Extract the (x, y) coordinate from the center of the cell holding the provided text.  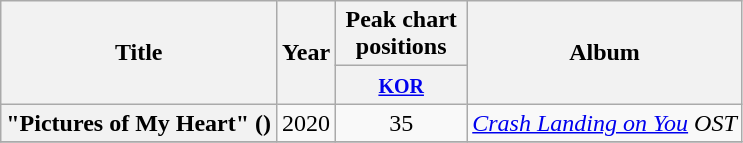
Year (306, 52)
2020 (306, 123)
35 (402, 123)
Crash Landing on You OST (605, 123)
Album (605, 52)
KOR (402, 85)
Title (139, 52)
Peak chart positions (402, 34)
"Pictures of My Heart" () (139, 123)
